Detect which cell encompasses the target text, then output its [X, Y] center coordinate. 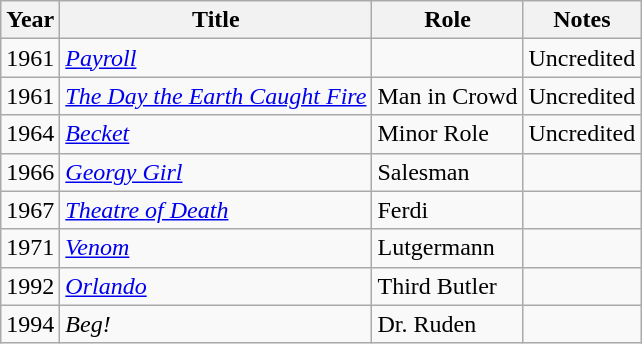
1992 [30, 286]
Minor Role [448, 134]
Beg! [216, 324]
1971 [30, 248]
Lutgermann [448, 248]
Becket [216, 134]
Payroll [216, 58]
Title [216, 20]
1967 [30, 210]
Dr. Ruden [448, 324]
The Day the Earth Caught Fire [216, 96]
Third Butler [448, 286]
Ferdi [448, 210]
Georgy Girl [216, 172]
1994 [30, 324]
Theatre of Death [216, 210]
Salesman [448, 172]
Man in Crowd [448, 96]
1966 [30, 172]
1964 [30, 134]
Venom [216, 248]
Notes [582, 20]
Orlando [216, 286]
Year [30, 20]
Role [448, 20]
